Capture the cell that displays the provided text and extract its (x, y) central coordinate. 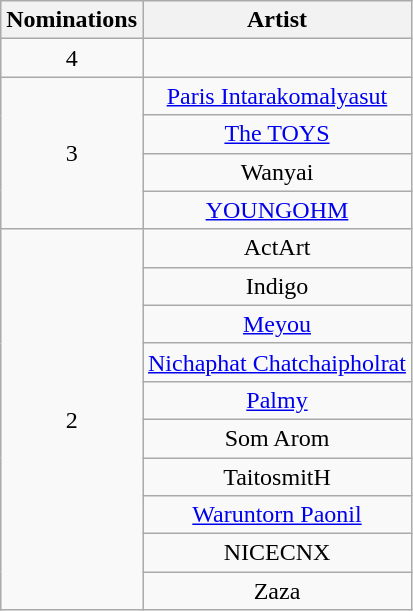
Som Arom (276, 438)
Palmy (276, 400)
3 (72, 153)
TaitosmitH (276, 477)
YOUNGOHM (276, 210)
Nominations (72, 20)
Zaza (276, 591)
Waruntorn Paonil (276, 515)
Paris Intarakomalyasut (276, 96)
Meyou (276, 324)
Nichaphat Chatchaipholrat (276, 362)
The TOYS (276, 134)
Wanyai (276, 172)
2 (72, 420)
Artist (276, 20)
4 (72, 58)
ActArt (276, 248)
NICECNX (276, 553)
Indigo (276, 286)
